Pinpoint the cell where the given text exists, returning its (x, y) midpoint coordinate. 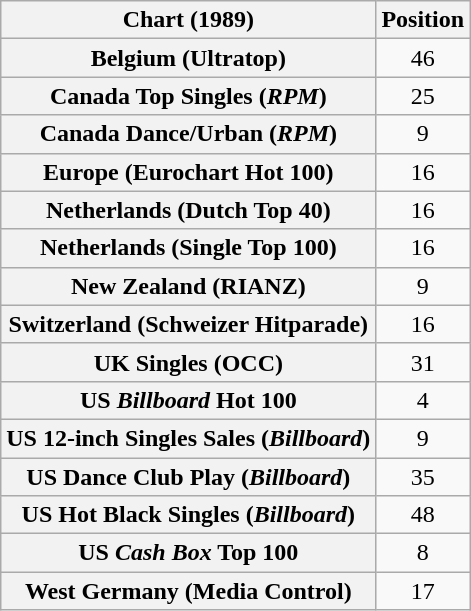
25 (423, 96)
4 (423, 400)
35 (423, 477)
Canada Dance/Urban (RPM) (188, 134)
Europe (Eurochart Hot 100) (188, 172)
48 (423, 515)
8 (423, 553)
17 (423, 591)
New Zealand (RIANZ) (188, 286)
Chart (1989) (188, 20)
Position (423, 20)
31 (423, 362)
Canada Top Singles (RPM) (188, 96)
Netherlands (Dutch Top 40) (188, 210)
Switzerland (Schweizer Hitparade) (188, 324)
US Cash Box Top 100 (188, 553)
US Dance Club Play (Billboard) (188, 477)
West Germany (Media Control) (188, 591)
Netherlands (Single Top 100) (188, 248)
US 12-inch Singles Sales (Billboard) (188, 438)
46 (423, 58)
UK Singles (OCC) (188, 362)
US Hot Black Singles (Billboard) (188, 515)
Belgium (Ultratop) (188, 58)
US Billboard Hot 100 (188, 400)
